Determine the [X, Y] coordinate at the center of the cell enclosing the given text.  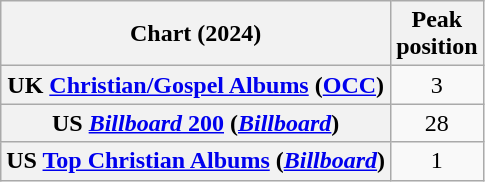
US Top Christian Albums (Billboard) [196, 161]
28 [437, 123]
3 [437, 85]
Chart (2024) [196, 34]
US Billboard 200 (Billboard) [196, 123]
UK Christian/Gospel Albums (OCC) [196, 85]
1 [437, 161]
Peak position [437, 34]
